Return [X, Y] of the center of cell containing provided text 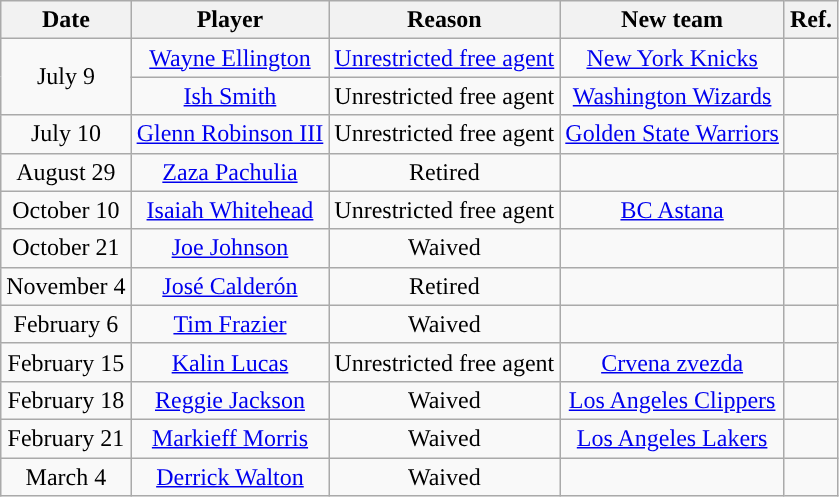
Crvena zvezda [672, 362]
Kalin Lucas [230, 362]
Ish Smith [230, 96]
New team [672, 20]
Los Angeles Clippers [672, 400]
February 6 [66, 324]
November 4 [66, 286]
October 21 [66, 248]
October 10 [66, 210]
February 15 [66, 362]
February 18 [66, 400]
Los Angeles Lakers [672, 438]
Ref. [810, 20]
Player [230, 20]
Washington Wizards [672, 96]
March 4 [66, 477]
Isaiah Whitehead [230, 210]
New York Knicks [672, 58]
July 9 [66, 77]
July 10 [66, 134]
Derrick Walton [230, 477]
Zaza Pachulia [230, 172]
BC Astana [672, 210]
February 21 [66, 438]
Joe Johnson [230, 248]
Reason [444, 20]
Date [66, 20]
Reggie Jackson [230, 400]
Glenn Robinson III [230, 134]
Golden State Warriors [672, 134]
August 29 [66, 172]
José Calderón [230, 286]
Markieff Morris [230, 438]
Wayne Ellington [230, 58]
Tim Frazier [230, 324]
